Provide the [x, y] coordinate of the cell's center where the given text is located.  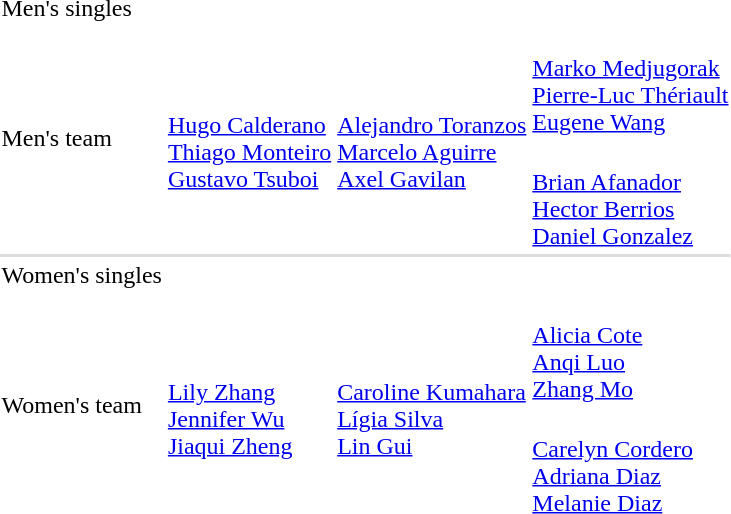
Marko MedjugorakPierre-Luc ThériaultEugene Wang [630, 82]
Hugo CalderanoThiago MonteiroGustavo Tsuboi [249, 138]
Alicia CoteAnqi LuoZhang Mo [630, 348]
Women's singles [82, 275]
Men's team [82, 138]
Alejandro Toranzos Marcelo Aguirre Axel Gavilan [432, 138]
Brian AfanadorHector BerriosDaniel Gonzalez [630, 196]
